Scan for the cell matching the given text and deliver its [x, y] coordinate at center. 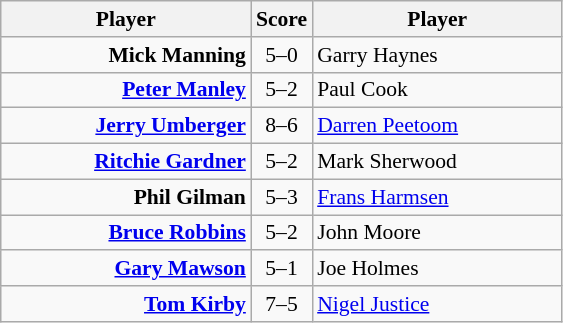
5–3 [282, 197]
Ritchie Gardner [126, 162]
Frans Harmsen [437, 197]
Tom Kirby [126, 304]
Peter Manley [126, 90]
5–0 [282, 55]
5–1 [282, 269]
Jerry Umberger [126, 126]
Score [282, 19]
Mick Manning [126, 55]
Mark Sherwood [437, 162]
Garry Haynes [437, 55]
Paul Cook [437, 90]
7–5 [282, 304]
John Moore [437, 233]
Phil Gilman [126, 197]
Joe Holmes [437, 269]
Bruce Robbins [126, 233]
Darren Peetoom [437, 126]
Nigel Justice [437, 304]
8–6 [282, 126]
Gary Mawson [126, 269]
